Identify which cell holds the provided text, then report its (x, y) central coordinate. 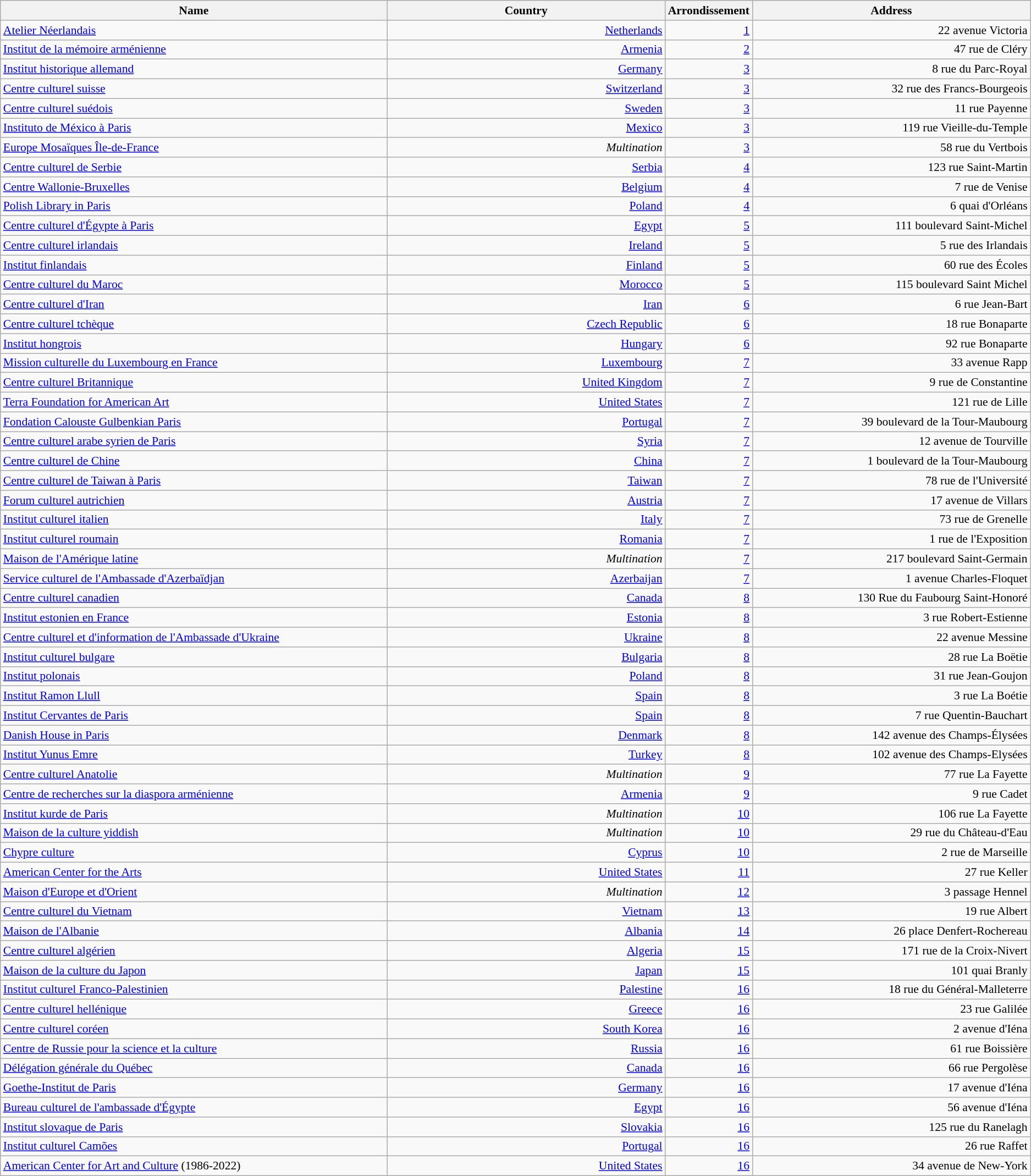
119 rue Vieille-du-Temple (891, 128)
Slovakia (526, 1127)
Maison de la culture du Japon (194, 970)
Romania (526, 539)
Cyprus (526, 853)
Centre culturel suisse (194, 89)
Italy (526, 520)
77 rue La Fayette (891, 775)
Russia (526, 1048)
Institut historique allemand (194, 69)
Hungary (526, 344)
Centre culturel coréen (194, 1029)
1 (709, 30)
Centre culturel du Vietnam (194, 912)
12 avenue de Tourville (891, 441)
Centre culturel irlandais (194, 246)
34 avenue de New-York (891, 1166)
Institut de la mémoire arménienne (194, 49)
2 (709, 49)
Mexico (526, 128)
Syria (526, 441)
5 rue des Irlandais (891, 246)
27 rue Keller (891, 873)
Morocco (526, 285)
Institut Ramon Llull (194, 696)
26 rue Raffet (891, 1146)
Centre Wallonie-Bruxelles (194, 187)
Centre culturel Anatolie (194, 775)
142 avenue des Champs-Élysées (891, 735)
111 boulevard Saint-Michel (891, 226)
Ukraine (526, 637)
31 rue Jean-Goujon (891, 676)
6 rue Jean-Bart (891, 305)
Bulgaria (526, 657)
Centre culturel canadien (194, 598)
Europe Mosaïques Île-de-France (194, 148)
12 (709, 892)
South Korea (526, 1029)
1 avenue Charles-Floquet (891, 578)
Iran (526, 305)
Service culturel de l'Ambassade d'Azerbaïdjan (194, 578)
102 avenue des Champs-Elysées (891, 755)
Institut Cervantes de Paris (194, 716)
Terra Foundation for American Art (194, 402)
Maison de la culture yiddish (194, 833)
Centre culturel hellénique (194, 1009)
American Center for Art and Culture (1986-2022) (194, 1166)
Greece (526, 1009)
Palestine (526, 990)
47 rue de Cléry (891, 49)
7 rue de Venise (891, 187)
13 (709, 912)
66 rue Pergolèse (891, 1068)
Fondation Calouste Gulbenkian Paris (194, 422)
22 avenue Victoria (891, 30)
2 avenue d'Iéna (891, 1029)
92 rue Bonaparte (891, 344)
28 rue La Boëtie (891, 657)
Polish Library in Paris (194, 206)
Austria (526, 500)
Centre de recherches sur la diaspora arménienne (194, 794)
Centre culturel Britannique (194, 383)
Centre culturel de Serbie (194, 167)
125 rue du Ranelagh (891, 1127)
9 rue Cadet (891, 794)
Centre culturel tchèque (194, 324)
8 rue du Parc-Royal (891, 69)
Forum culturel autrichien (194, 500)
29 rue du Château-d'Eau (891, 833)
7 rue Quentin-Bauchart (891, 716)
Arrondissement (709, 10)
Luxembourg (526, 363)
Address (891, 10)
Denmark (526, 735)
Belgium (526, 187)
Institut kurde de Paris (194, 814)
Centre culturel d'Iran (194, 305)
217 boulevard Saint-Germain (891, 559)
78 rue de l'Université (891, 481)
Centre culturel et d'information de l'Ambassade d'Ukraine (194, 637)
Vietnam (526, 912)
101 quai Branly (891, 970)
Centre culturel suédois (194, 108)
Institut slovaque de Paris (194, 1127)
61 rue Boissière (891, 1048)
1 rue de l'Exposition (891, 539)
Bureau culturel de l'ambassade d'Égypte (194, 1107)
Délégation générale du Québec (194, 1068)
17 avenue d'Iéna (891, 1088)
17 avenue de Villars (891, 500)
Serbia (526, 167)
Institut finlandais (194, 265)
Institut culturel Camões (194, 1146)
60 rue des Écoles (891, 265)
Centre culturel du Maroc (194, 285)
11 (709, 873)
Estonia (526, 618)
China (526, 461)
3 rue Robert-Estienne (891, 618)
Centre de Russie pour la science et la culture (194, 1048)
Name (194, 10)
26 place Denfert-Rochereau (891, 931)
Institut hongrois (194, 344)
Mission culturelle du Luxembourg en France (194, 363)
Atelier Néerlandais (194, 30)
Institut culturel Franco-Palestinien (194, 990)
Maison d'Europe et d'Orient (194, 892)
39 boulevard de la Tour-Maubourg (891, 422)
11 rue Payenne (891, 108)
58 rue du Vertbois (891, 148)
Country (526, 10)
19 rue Albert (891, 912)
23 rue Galilée (891, 1009)
Sweden (526, 108)
Centre culturel de Taiwan à Paris (194, 481)
Instituto de México à Paris (194, 128)
Danish House in Paris (194, 735)
Maison de l'Amérique latine (194, 559)
6 quai d'Orléans (891, 206)
56 avenue d'Iéna (891, 1107)
Algeria (526, 951)
18 rue Bonaparte (891, 324)
Centre culturel algérien (194, 951)
3 rue La Boétie (891, 696)
Czech Republic (526, 324)
Switzerland (526, 89)
United Kingdom (526, 383)
Institut Yunus Emre (194, 755)
18 rue du Général-Malleterre (891, 990)
Ireland (526, 246)
Institut culturel roumain (194, 539)
171 rue de la Croix-Nivert (891, 951)
Centre culturel d'Égypte à Paris (194, 226)
American Center for the Arts (194, 873)
Centre culturel de Chine (194, 461)
1 boulevard de la Tour-Maubourg (891, 461)
130 Rue du Faubourg Saint-Honoré (891, 598)
Chypre culture (194, 853)
Netherlands (526, 30)
Institut culturel bulgare (194, 657)
32 rue des Francs-Bourgeois (891, 89)
9 rue de Constantine (891, 383)
Goethe-Institut de Paris (194, 1088)
121 rue de Lille (891, 402)
3 passage Hennel (891, 892)
33 avenue Rapp (891, 363)
14 (709, 931)
Maison de l'Albanie (194, 931)
115 boulevard Saint Michel (891, 285)
123 rue Saint-Martin (891, 167)
Centre culturel arabe syrien de Paris (194, 441)
73 rue de Grenelle (891, 520)
2 rue de Marseille (891, 853)
Finland (526, 265)
Institut estonien en France (194, 618)
Institut culturel italien (194, 520)
106 rue La Fayette (891, 814)
Azerbaijan (526, 578)
Albania (526, 931)
Taiwan (526, 481)
22 avenue Messine (891, 637)
Institut polonais (194, 676)
Japan (526, 970)
Turkey (526, 755)
